Determine the (X, Y) coordinate at the center of the cell enclosing the given text.  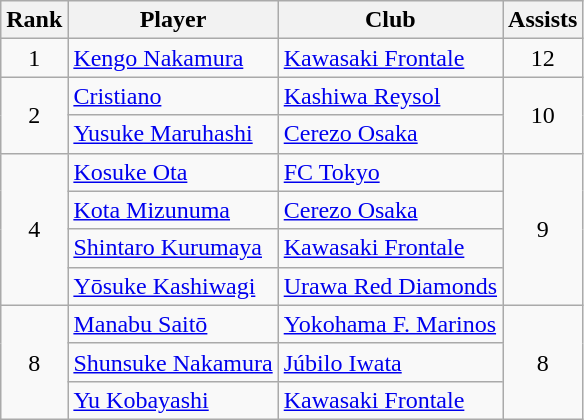
Yusuke Maruhashi (173, 134)
Kengo Nakamura (173, 58)
10 (543, 115)
Kosuke Ota (173, 172)
Assists (543, 20)
9 (543, 229)
Manabu Saitō (173, 324)
Player (173, 20)
Club (390, 20)
Júbilo Iwata (390, 362)
1 (34, 58)
Shintaro Kurumaya (173, 248)
Cristiano (173, 96)
Kota Mizunuma (173, 210)
Shunsuke Nakamura (173, 362)
2 (34, 115)
Urawa Red Diamonds (390, 286)
12 (543, 58)
Yokohama F. Marinos (390, 324)
Kashiwa Reysol (390, 96)
Yōsuke Kashiwagi (173, 286)
4 (34, 229)
Rank (34, 20)
Yu Kobayashi (173, 400)
FC Tokyo (390, 172)
